Extract the [x, y] coordinate from the center of the cell holding the provided text.  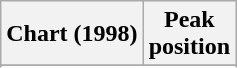
Peak position [189, 34]
Chart (1998) [72, 34]
